Pinpoint the cell where the given text exists, returning its (x, y) midpoint coordinate. 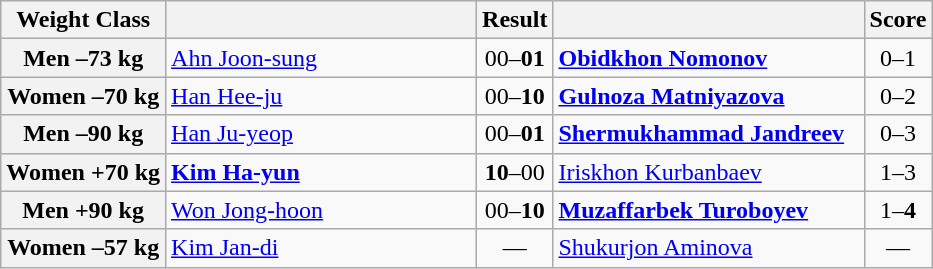
Men –73 kg (84, 58)
10–00 (515, 172)
Shukurjon Aminova (708, 248)
Gulnoza Matniyazova (708, 96)
Result (515, 20)
0–3 (898, 134)
Men –90 kg (84, 134)
Weight Class (84, 20)
Han Hee-ju (322, 96)
Han Ju-yeop (322, 134)
Women –70 kg (84, 96)
Kim Ha-yun (322, 172)
Muzaffarbek Turoboyev (708, 210)
1–3 (898, 172)
Women –57 kg (84, 248)
Kim Jan-di (322, 248)
Ahn Joon-sung (322, 58)
Score (898, 20)
Iriskhon Kurbanbaev (708, 172)
1–4 (898, 210)
Women +70 kg (84, 172)
0–1 (898, 58)
Shermukhammad Jandreev (708, 134)
Obidkhon Nomonov (708, 58)
Men +90 kg (84, 210)
0–2 (898, 96)
Won Jong-hoon (322, 210)
